Locate the cell with the specified text and output its (x, y) center coordinate. 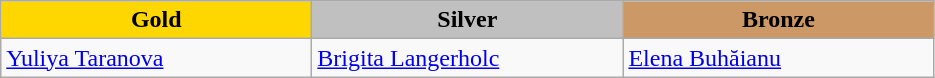
Brigita Langerholc (468, 58)
Gold (156, 20)
Silver (468, 20)
Elena Buhăianu (778, 58)
Bronze (778, 20)
Yuliya Taranova (156, 58)
